Capture the cell that displays the provided text and extract its (x, y) central coordinate. 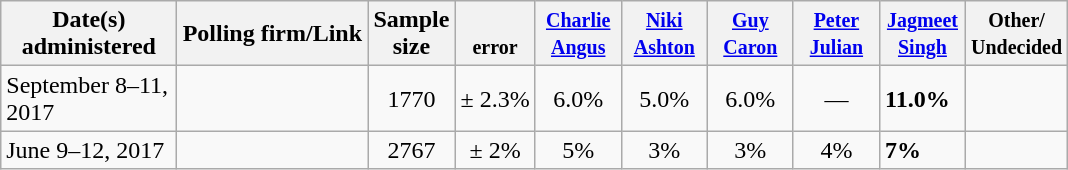
NikiAshton (664, 34)
GuyCaron (750, 34)
Samplesize (412, 34)
± 2% (495, 150)
June 9–12, 2017 (89, 150)
September 8–11, 2017 (89, 98)
5% (578, 150)
2767 (412, 150)
± 2.3% (495, 98)
Polling firm/Link (272, 34)
7% (922, 150)
Date(s)administered (89, 34)
4% (836, 150)
error (495, 34)
PeterJulian (836, 34)
11.0% (922, 98)
1770 (412, 98)
5.0% (664, 98)
JagmeetSingh (922, 34)
— (836, 98)
Other/Undecided (1016, 34)
Charlie Angus (578, 34)
